Capture the cell that displays the provided text and extract its [x, y] central coordinate. 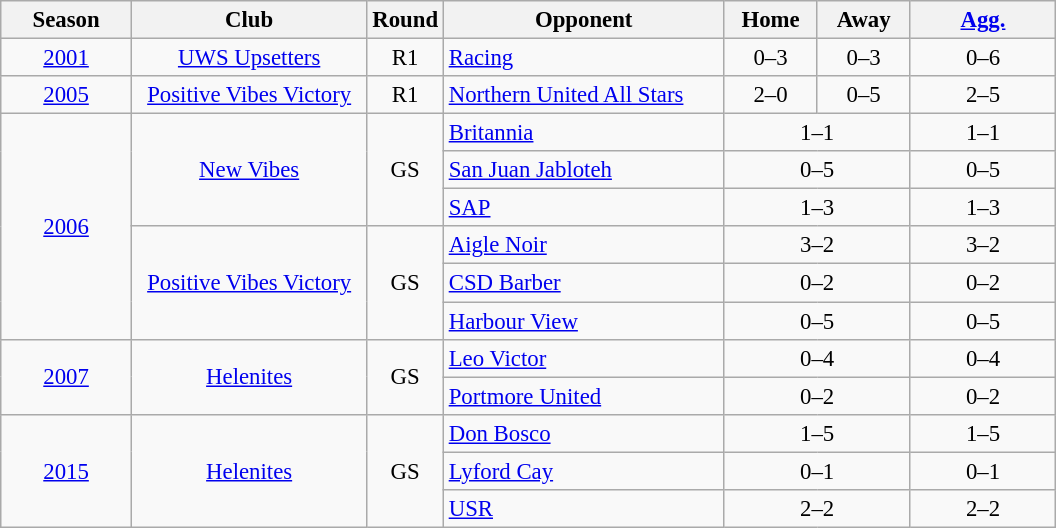
UWS Upsetters [249, 58]
Leo Victor [584, 358]
Britannia [584, 133]
USR [584, 509]
2007 [66, 376]
Don Bosco [584, 433]
New Vibes [249, 170]
Aigle Noir [584, 245]
2005 [66, 95]
2–0 [770, 95]
Round [405, 20]
0–6 [983, 58]
Lyford Cay [584, 471]
Agg. [983, 20]
Season [66, 20]
Northern United All Stars [584, 95]
San Juan Jabloteh [584, 170]
Harbour View [584, 321]
Club [249, 20]
Racing [584, 58]
2001 [66, 58]
Portmore United [584, 396]
Away [864, 20]
Opponent [584, 20]
2006 [66, 227]
2015 [66, 470]
Home [770, 20]
CSD Barber [584, 283]
2–5 [983, 95]
SAP [584, 208]
